Scan for the cell matching the given text and deliver its (x, y) coordinate at center. 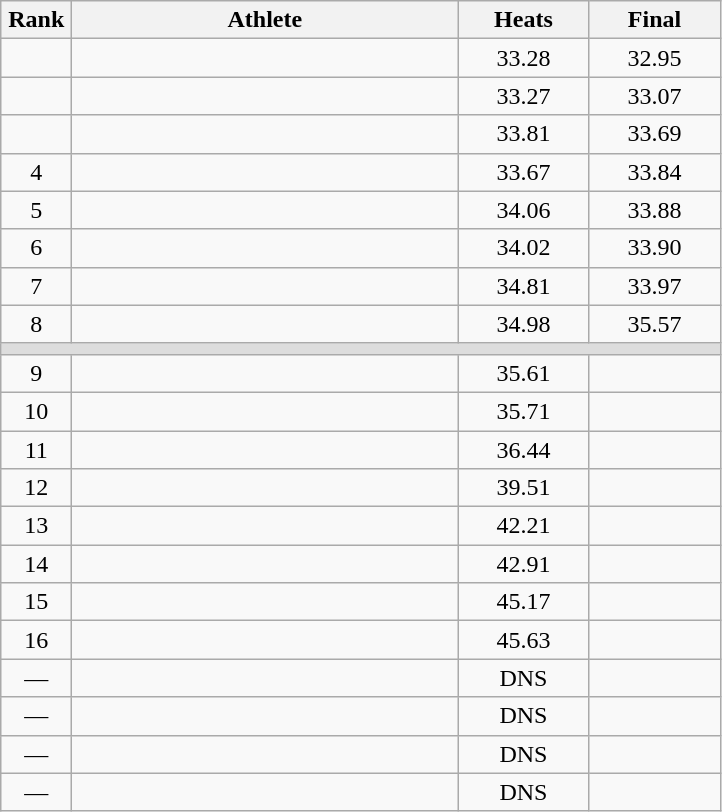
33.28 (524, 58)
39.51 (524, 488)
42.21 (524, 526)
Athlete (265, 20)
15 (36, 602)
34.02 (524, 248)
14 (36, 564)
9 (36, 373)
42.91 (524, 564)
16 (36, 640)
13 (36, 526)
36.44 (524, 449)
45.17 (524, 602)
34.98 (524, 324)
Heats (524, 20)
4 (36, 172)
5 (36, 210)
33.97 (654, 286)
34.06 (524, 210)
33.67 (524, 172)
35.71 (524, 411)
33.27 (524, 96)
34.81 (524, 286)
32.95 (654, 58)
33.07 (654, 96)
33.81 (524, 134)
7 (36, 286)
12 (36, 488)
45.63 (524, 640)
33.84 (654, 172)
6 (36, 248)
11 (36, 449)
8 (36, 324)
Final (654, 20)
Rank (36, 20)
33.90 (654, 248)
33.88 (654, 210)
35.61 (524, 373)
10 (36, 411)
33.69 (654, 134)
35.57 (654, 324)
